Return [x, y] of the center of cell containing provided text 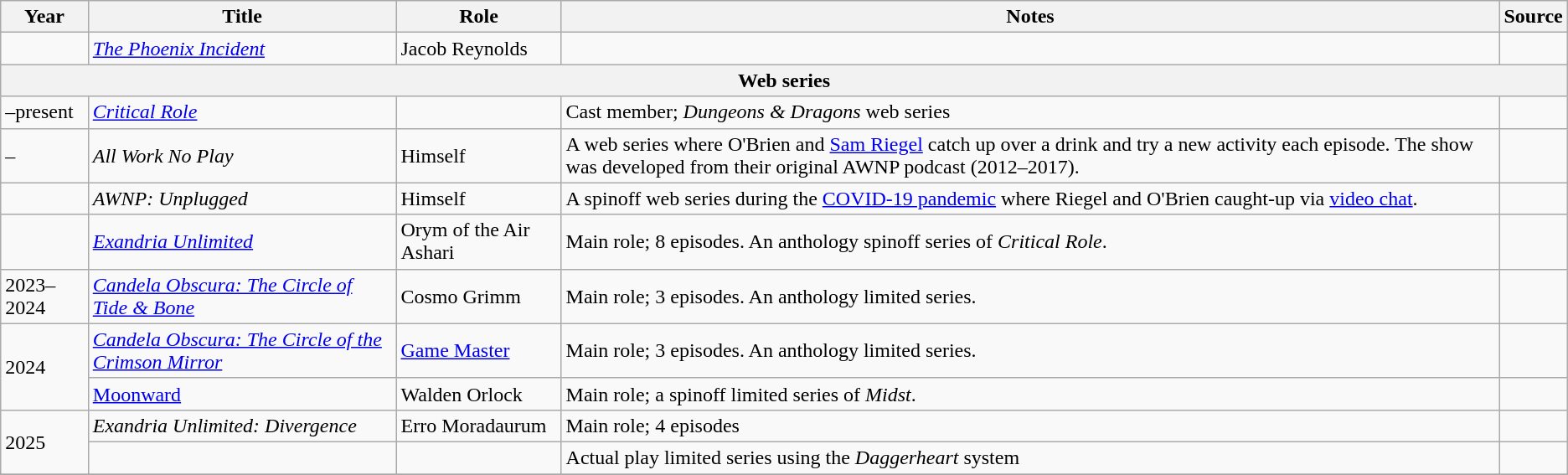
Walden Orlock [479, 394]
2024 [45, 367]
The Phoenix Incident [242, 49]
Title [242, 17]
Orym of the Air Ashari [479, 241]
Cosmo Grimm [479, 297]
–present [45, 112]
Candela Obscura: The Circle of Tide & Bone [242, 297]
Actual play limited series using the Daggerheart system [1030, 457]
Jacob Reynolds [479, 49]
Main role; a spinoff limited series of Midst. [1030, 394]
AWNP: Unplugged [242, 199]
Source [1533, 17]
Exandria Unlimited: Divergence [242, 426]
Notes [1030, 17]
Erro Moradaurum [479, 426]
Moonward [242, 394]
Game Master [479, 350]
2025 [45, 441]
Main role; 8 episodes. An anthology spinoff series of Critical Role. [1030, 241]
All Work No Play [242, 156]
2023–2024 [45, 297]
Web series [784, 80]
Critical Role [242, 112]
Exandria Unlimited [242, 241]
Cast member; Dungeons & Dragons web series [1030, 112]
Main role; 4 episodes [1030, 426]
A spinoff web series during the COVID-19 pandemic where Riegel and O'Brien caught-up via video chat. [1030, 199]
Year [45, 17]
– [45, 156]
Role [479, 17]
Candela Obscura: The Circle of the Crimson Mirror [242, 350]
